Return (x, y) of the center of cell containing provided text 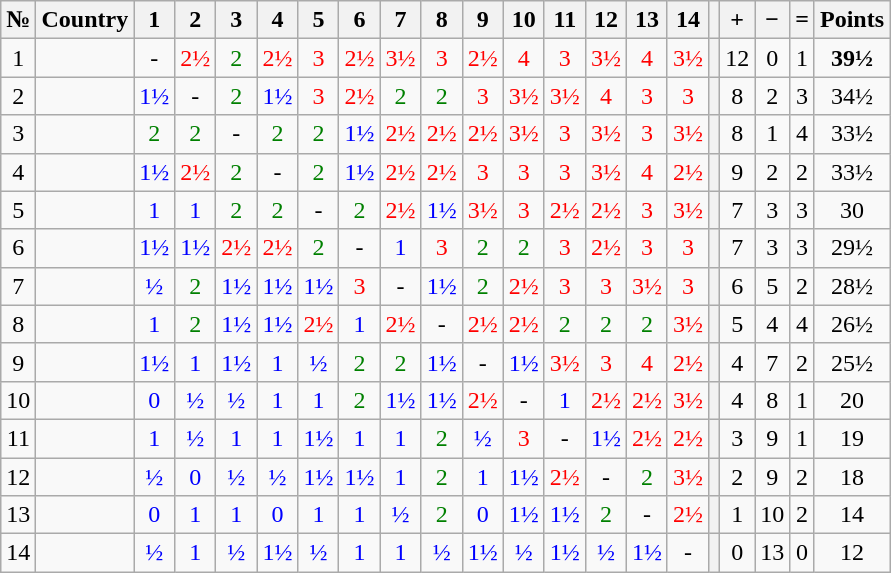
29½ (852, 248)
30 (852, 210)
28½ (852, 286)
20 (852, 400)
34½ (852, 96)
25½ (852, 362)
№ (18, 20)
+ (738, 20)
18 (852, 477)
26½ (852, 324)
− (772, 20)
39½ (852, 58)
Points (852, 20)
Country (85, 20)
19 (852, 438)
= (802, 20)
